Scan for the cell matching the given text and deliver its [x, y] coordinate at center. 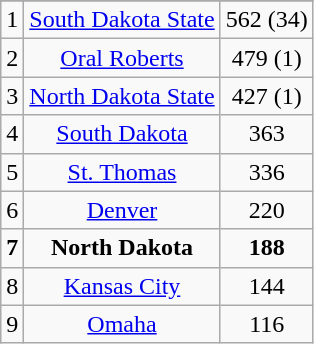
116 [266, 324]
2 [12, 58]
220 [266, 210]
6 [12, 210]
479 (1) [266, 58]
Denver [122, 210]
427 (1) [266, 96]
3 [12, 96]
7 [12, 248]
South Dakota [122, 134]
South Dakota State [122, 20]
562 (34) [266, 20]
St. Thomas [122, 172]
188 [266, 248]
5 [12, 172]
North Dakota [122, 248]
336 [266, 172]
4 [12, 134]
Oral Roberts [122, 58]
Omaha [122, 324]
North Dakota State [122, 96]
9 [12, 324]
Kansas City [122, 286]
1 [12, 20]
144 [266, 286]
363 [266, 134]
8 [12, 286]
